Return the [x, y] coordinate for the center point of the cell that contains the specified text.  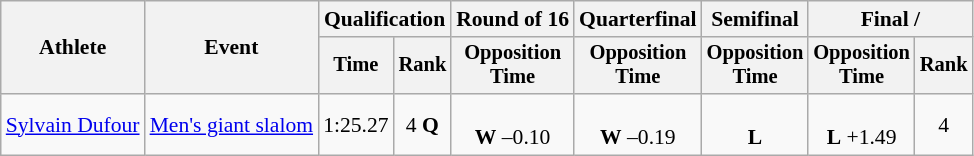
Qualification [384, 19]
Event [232, 48]
Men's giant slalom [232, 124]
4 Q [423, 124]
Final / [890, 19]
L [756, 124]
L +1.49 [862, 124]
Quarterfinal [638, 19]
W –0.19 [638, 124]
Semifinal [756, 19]
W –0.10 [512, 124]
Time [356, 66]
Athlete [73, 48]
1:25.27 [356, 124]
Sylvain Dufour [73, 124]
Round of 16 [512, 19]
4 [944, 124]
